Determine the (x, y) coordinate at the center of the cell enclosing the given text.  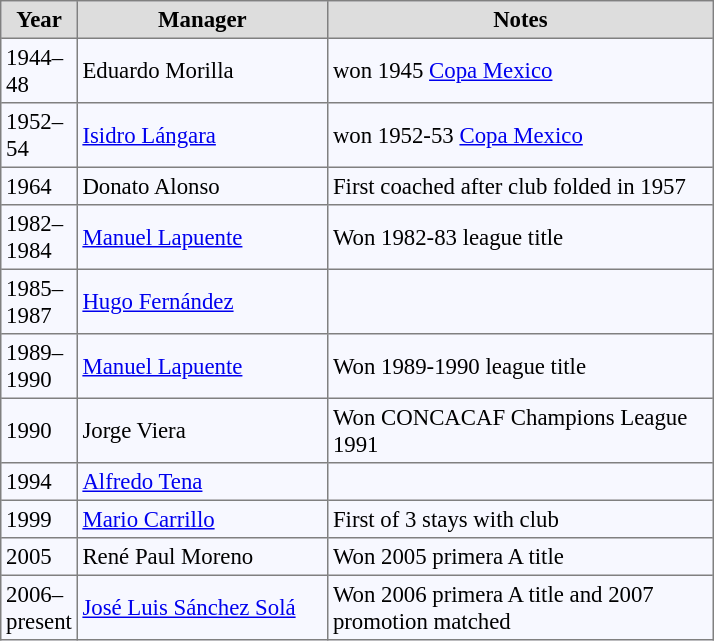
won 1945 Copa Mexico (521, 70)
1990 (39, 430)
Won 1982-83 league title (521, 237)
1994 (39, 482)
won 1952-53 Copa Mexico (521, 135)
First coached after club folded in 1957 (521, 186)
Won 2006 primera A title and 2007 promotion matched (521, 607)
Won 2005 primera A title (521, 557)
Jorge Viera (202, 430)
Mario Carrillo (202, 519)
1952–54 (39, 135)
Eduardo Morilla (202, 70)
Won 1989-1990 league title (521, 366)
Alfredo Tena (202, 482)
1985–1987 (39, 301)
Year (39, 20)
First of 3 stays with club (521, 519)
1982–1984 (39, 237)
Notes (521, 20)
2005 (39, 557)
1999 (39, 519)
1989–1990 (39, 366)
José Luis Sánchez Solá (202, 607)
Won CONCACAF Champions League 1991 (521, 430)
Hugo Fernández (202, 301)
René Paul Moreno (202, 557)
1964 (39, 186)
Manager (202, 20)
Donato Alonso (202, 186)
Isidro Lángara (202, 135)
2006–present (39, 607)
1944–48 (39, 70)
